Extract the [x, y] coordinate from the center of the cell holding the provided text.  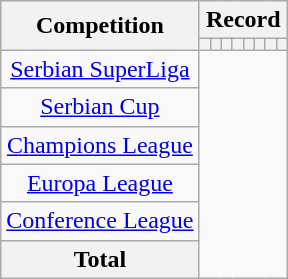
Serbian SuperLiga [100, 69]
Total [100, 259]
Champions League [100, 145]
Conference League [100, 221]
Serbian Cup [100, 107]
Europa League [100, 183]
Competition [100, 26]
Record [243, 20]
